Extract the (X, Y) coordinate from the center of the cell holding the provided text.  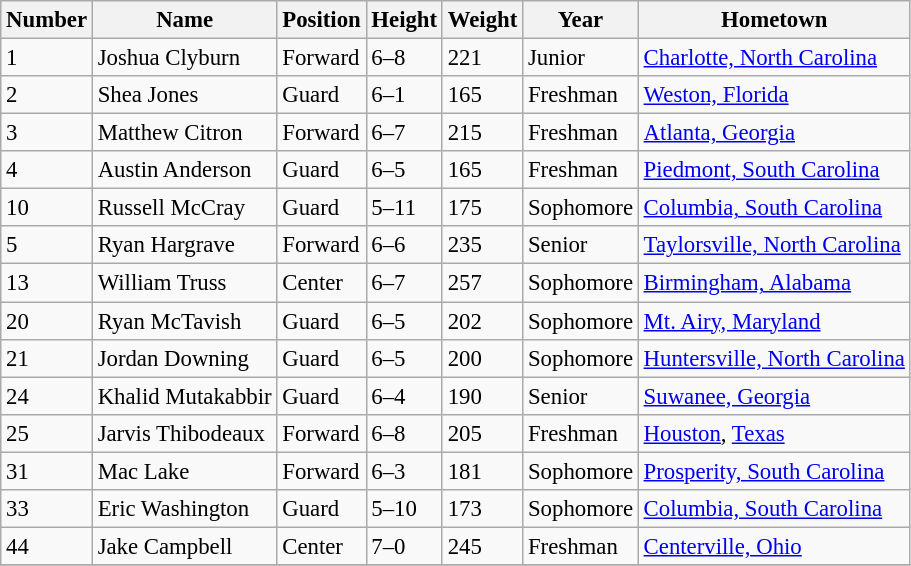
Eric Washington (184, 509)
215 (482, 133)
205 (482, 433)
4 (47, 170)
Joshua Clyburn (184, 58)
1 (47, 58)
221 (482, 58)
Year (581, 20)
Name (184, 20)
Suwanee, Georgia (774, 396)
3 (47, 133)
2 (47, 95)
200 (482, 358)
235 (482, 245)
245 (482, 546)
Austin Anderson (184, 170)
33 (47, 509)
Piedmont, South Carolina (774, 170)
257 (482, 283)
Shea Jones (184, 95)
10 (47, 208)
Ryan Hargrave (184, 245)
44 (47, 546)
13 (47, 283)
21 (47, 358)
Weston, Florida (774, 95)
20 (47, 321)
Hometown (774, 20)
Number (47, 20)
Huntersville, North Carolina (774, 358)
Mac Lake (184, 471)
Weight (482, 20)
Jordan Downing (184, 358)
Centerville, Ohio (774, 546)
Mt. Airy, Maryland (774, 321)
Matthew Citron (184, 133)
Prosperity, South Carolina (774, 471)
173 (482, 509)
5–10 (404, 509)
Atlanta, Georgia (774, 133)
Ryan McTavish (184, 321)
Russell McCray (184, 208)
6–3 (404, 471)
202 (482, 321)
190 (482, 396)
Birmingham, Alabama (774, 283)
25 (47, 433)
181 (482, 471)
6–1 (404, 95)
5 (47, 245)
Height (404, 20)
175 (482, 208)
Houston, Texas (774, 433)
6–4 (404, 396)
Jarvis Thibodeaux (184, 433)
7–0 (404, 546)
Junior (581, 58)
Position (322, 20)
Jake Campbell (184, 546)
6–6 (404, 245)
Khalid Mutakabbir (184, 396)
Charlotte, North Carolina (774, 58)
31 (47, 471)
5–11 (404, 208)
Taylorsville, North Carolina (774, 245)
William Truss (184, 283)
24 (47, 396)
